Pinpoint the cell where the given text exists, returning its [X, Y] midpoint coordinate. 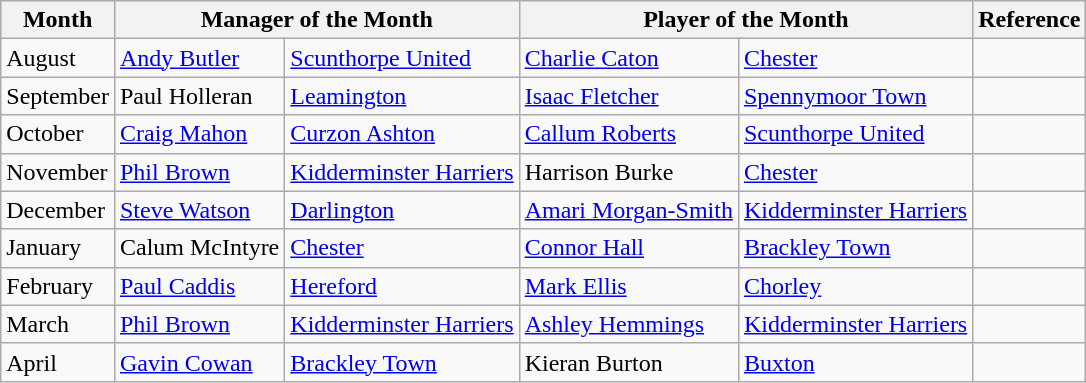
Chorley [855, 286]
Craig Mahon [199, 134]
September [58, 96]
Buxton [855, 362]
Paul Holleran [199, 96]
February [58, 286]
December [58, 210]
October [58, 134]
Harrison Burke [628, 172]
Steve Watson [199, 210]
Callum Roberts [628, 134]
Leamington [402, 96]
Andy Butler [199, 58]
Month [58, 20]
March [58, 324]
Manager of the Month [316, 20]
Connor Hall [628, 248]
Player of the Month [746, 20]
Darlington [402, 210]
Hereford [402, 286]
Spennymoor Town [855, 96]
Curzon Ashton [402, 134]
Ashley Hemmings [628, 324]
Gavin Cowan [199, 362]
Isaac Fletcher [628, 96]
Amari Morgan-Smith [628, 210]
Paul Caddis [199, 286]
April [58, 362]
Reference [1030, 20]
Kieran Burton [628, 362]
Calum McIntyre [199, 248]
January [58, 248]
Mark Ellis [628, 286]
August [58, 58]
November [58, 172]
Charlie Caton [628, 58]
